Provide the [X, Y] coordinate of the cell's center where the given text is located.  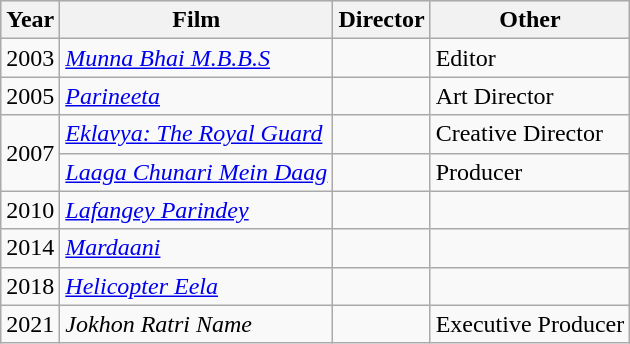
Editor [530, 58]
2010 [30, 210]
Mardaani [196, 248]
2021 [30, 324]
Jokhon Ratri Name [196, 324]
Creative Director [530, 134]
Producer [530, 172]
Director [382, 20]
2007 [30, 153]
Lafangey Parindey [196, 210]
Eklavya: The Royal Guard [196, 134]
Film [196, 20]
Helicopter Eela [196, 286]
2005 [30, 96]
2003 [30, 58]
2018 [30, 286]
Executive Producer [530, 324]
Parineeta [196, 96]
Art Director [530, 96]
2014 [30, 248]
Year [30, 20]
Munna Bhai M.B.B.S [196, 58]
Other [530, 20]
Laaga Chunari Mein Daag [196, 172]
